Extract the (X, Y) coordinate from the center of the cell holding the provided text.  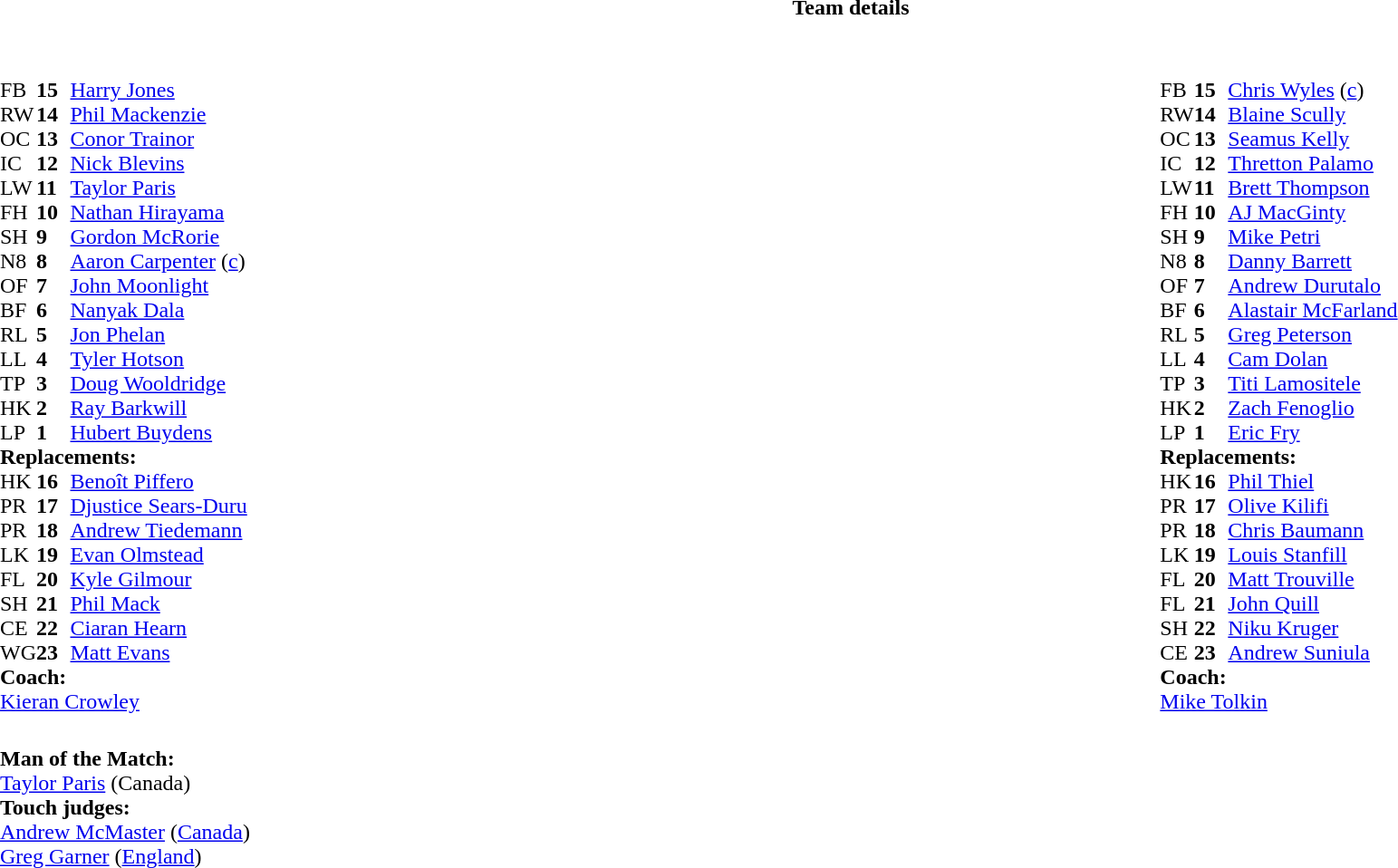
Nanyak Dala (158, 310)
Ray Barkwill (158, 408)
Tyler Hotson (158, 359)
Andrew Suniula (1312, 652)
Phil Mackenzie (158, 114)
Kyle Gilmour (158, 580)
Nick Blevins (158, 163)
Louis Stanfill (1312, 555)
John Moonlight (158, 286)
Seamus Kelly (1312, 140)
Zach Fenoglio (1312, 408)
AJ MacGinty (1312, 212)
Ciaran Hearn (158, 629)
Olive Kilifi (1312, 506)
Chris Baumann (1312, 531)
Eric Fry (1312, 433)
Alastair McFarland (1312, 310)
Harry Jones (158, 91)
Phil Mack (158, 603)
Kieran Crowley (123, 701)
Chris Wyles (c) (1312, 91)
Brett Thompson (1312, 188)
Mike Tolkin (1278, 701)
Andrew Durutalo (1312, 286)
WG (18, 652)
Matt Evans (158, 652)
Djustice Sears-Duru (158, 506)
Andrew Tiedemann (158, 531)
Cam Dolan (1312, 359)
Thretton Palamo (1312, 163)
Jon Phelan (158, 335)
Evan Olmstead (158, 555)
Doug Wooldridge (158, 384)
Titi Lamositele (1312, 384)
Conor Trainor (158, 140)
Blaine Scully (1312, 114)
Aaron Carpenter (c) (158, 261)
Gordon McRorie (158, 237)
Nathan Hirayama (158, 212)
John Quill (1312, 603)
Danny Barrett (1312, 261)
Greg Peterson (1312, 335)
Hubert Buydens (158, 433)
Taylor Paris (158, 188)
Niku Kruger (1312, 629)
Matt Trouville (1312, 580)
Benoît Piffero (158, 482)
Mike Petri (1312, 237)
Phil Thiel (1312, 482)
